Find where the given text appears and provide that cell's center as [X, Y] coordinate. 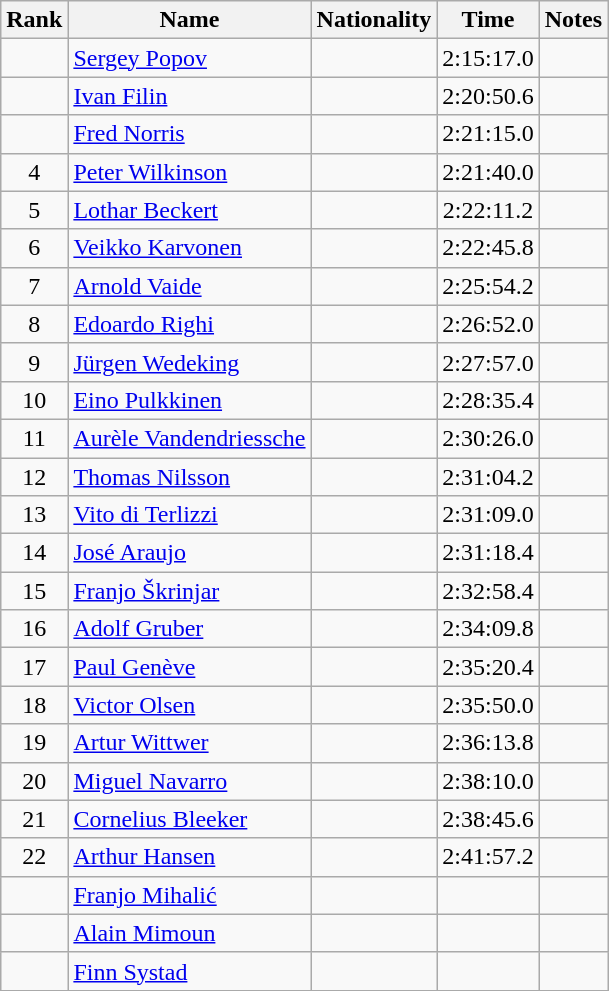
Fred Norris [190, 134]
2:31:18.4 [488, 553]
2:25:54.2 [488, 286]
16 [34, 629]
2:34:09.8 [488, 629]
Artur Wittwer [190, 743]
13 [34, 515]
Victor Olsen [190, 705]
2:28:35.4 [488, 400]
20 [34, 781]
19 [34, 743]
Adolf Gruber [190, 629]
14 [34, 553]
2:31:09.0 [488, 515]
6 [34, 248]
2:41:57.2 [488, 857]
2:22:11.2 [488, 210]
12 [34, 477]
Rank [34, 20]
7 [34, 286]
2:21:40.0 [488, 172]
Name [190, 20]
Paul Genève [190, 667]
Edoardo Righi [190, 324]
2:32:58.4 [488, 591]
2:35:50.0 [488, 705]
Franjo Škrinjar [190, 591]
Veikko Karvonen [190, 248]
Sergey Popov [190, 58]
15 [34, 591]
2:38:45.6 [488, 819]
Aurèle Vandendriessche [190, 438]
2:20:50.6 [488, 96]
21 [34, 819]
10 [34, 400]
5 [34, 210]
Arnold Vaide [190, 286]
2:36:13.8 [488, 743]
9 [34, 362]
Thomas Nilsson [190, 477]
Vito di Terlizzi [190, 515]
2:27:57.0 [488, 362]
11 [34, 438]
Alain Mimoun [190, 933]
Ivan Filin [190, 96]
2:31:04.2 [488, 477]
Eino Pulkkinen [190, 400]
22 [34, 857]
Jürgen Wedeking [190, 362]
Cornelius Bleeker [190, 819]
Notes [573, 20]
Arthur Hansen [190, 857]
2:15:17.0 [488, 58]
2:21:15.0 [488, 134]
Peter Wilkinson [190, 172]
2:30:26.0 [488, 438]
Franjo Mihalić [190, 895]
Finn Systad [190, 971]
4 [34, 172]
José Araujo [190, 553]
Time [488, 20]
2:35:20.4 [488, 667]
18 [34, 705]
Lothar Beckert [190, 210]
2:38:10.0 [488, 781]
Nationality [374, 20]
2:26:52.0 [488, 324]
17 [34, 667]
8 [34, 324]
2:22:45.8 [488, 248]
Miguel Navarro [190, 781]
